Identify which cell holds the provided text, then report its (x, y) central coordinate. 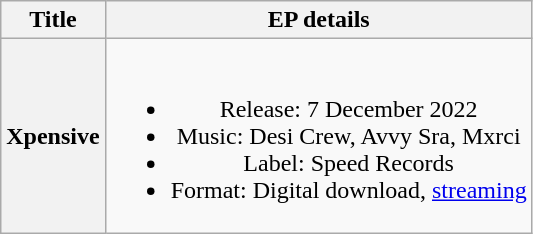
Title (53, 20)
EP details (318, 20)
Xpensive (53, 136)
Release: 7 December 2022Music: Desi Crew, Avvy Sra, MxrciLabel: Speed RecordsFormat: Digital download, streaming (318, 136)
